Locate the cell with the specified text and output its [x, y] center coordinate. 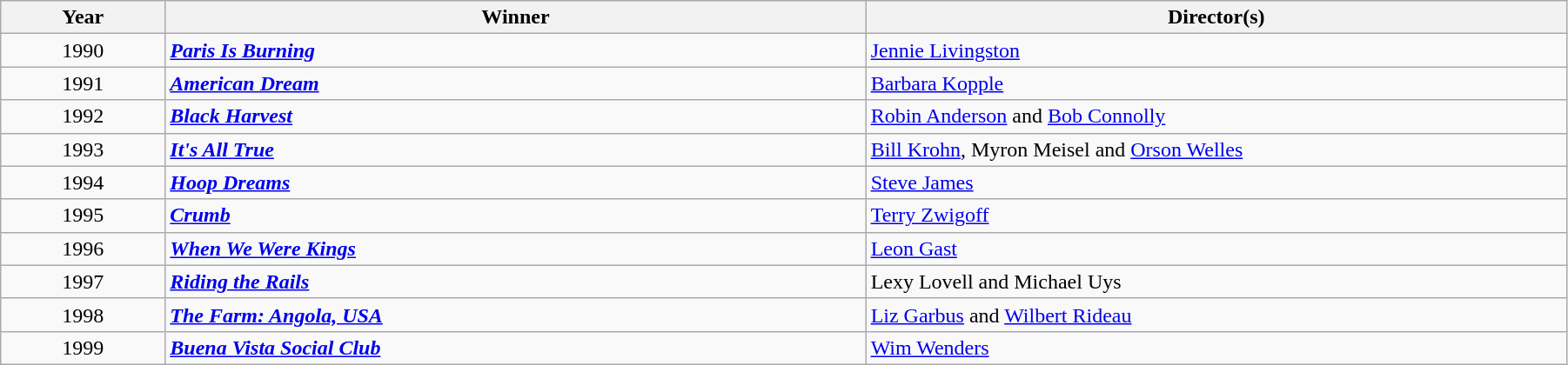
Robin Anderson and Bob Connolly [1216, 116]
1999 [84, 348]
1994 [84, 182]
1993 [84, 149]
Lexy Lovell and Michael Uys [1216, 282]
1996 [84, 249]
Buena Vista Social Club [515, 348]
It's All True [515, 149]
Hoop Dreams [515, 182]
American Dream [515, 83]
Crumb [515, 216]
Jennie Livingston [1216, 50]
Riding the Rails [515, 282]
Year [84, 17]
Winner [515, 17]
Terry Zwigoff [1216, 216]
Paris Is Burning [515, 50]
Barbara Kopple [1216, 83]
1992 [84, 116]
Wim Wenders [1216, 348]
Leon Gast [1216, 249]
1995 [84, 216]
Black Harvest [515, 116]
Liz Garbus and Wilbert Rideau [1216, 315]
The Farm: Angola, USA [515, 315]
1997 [84, 282]
Director(s) [1216, 17]
When We Were Kings [515, 249]
1991 [84, 83]
Steve James [1216, 182]
1998 [84, 315]
1990 [84, 50]
Bill Krohn, Myron Meisel and Orson Welles [1216, 149]
